Return [X, Y] of the center of cell containing provided text 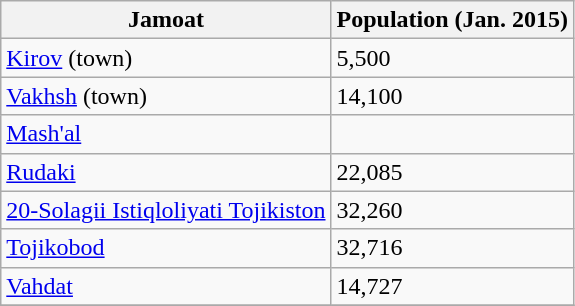
Vakhsh (town) [166, 96]
Rudaki [166, 172]
32,260 [452, 210]
14,727 [452, 286]
32,716 [452, 248]
22,085 [452, 172]
20-Solagii Istiqloliyati Tojikiston [166, 210]
Mash'al [166, 134]
Tojikobod [166, 248]
5,500 [452, 58]
Kirov (town) [166, 58]
Population (Jan. 2015) [452, 20]
Vahdat [166, 286]
Jamoat [166, 20]
14,100 [452, 96]
